Provide the [x, y] coordinate of the cell's center where the given text is located.  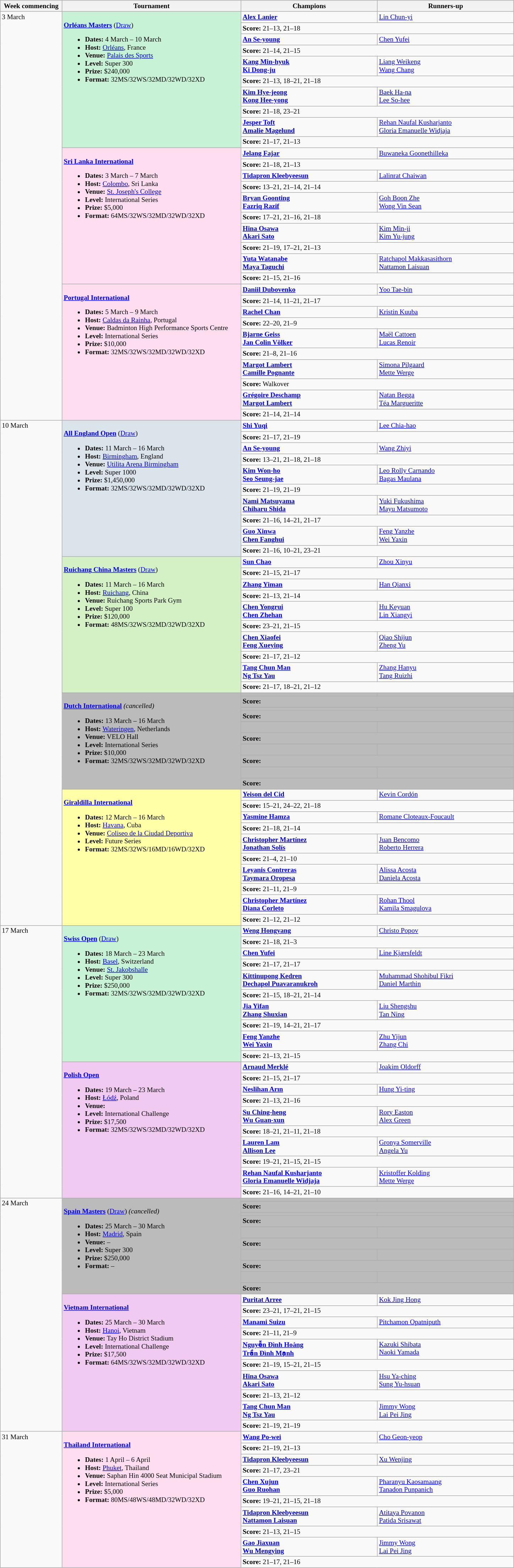
Score: 21–16, 10–21, 23–21 [377, 551]
Zhou Xinyu [445, 562]
Score: 22–20, 21–9 [377, 323]
Score: 21–18, 21–3 [377, 942]
Score: 21–18, 21–13 [377, 165]
Rachel Chan [309, 312]
Han Qianxi [445, 585]
Nguyễn Đình Hoàng Trần Đình Mạnh [309, 1349]
Guo Xinwa Chen Fanghui [309, 536]
Kim Hye-jeong Kong Hee-yong [309, 97]
Jelang Fajar [309, 153]
Hung Yi-ting [445, 1090]
Rohan Thool Kamila Smagulova [445, 904]
Score: 21–19, 21–13 [377, 1448]
Atitaya Povanon Patida Srisawat [445, 1517]
Arnaud Merklé [309, 1067]
Kim Min-ji Kim Yu-jung [445, 232]
Score: 21–15, 18–21, 21–14 [377, 995]
Champions [309, 6]
Muhammad Shohibul Fikri Daniel Marthin [445, 980]
Score: 21–15, 21–16 [377, 278]
Wang Po-wei [309, 1437]
Yeison del Cid [309, 795]
Score: 21–19, 15–21, 21–15 [377, 1365]
Yoo Tae-bin [445, 290]
Tournament [152, 6]
Leyanis Contreras Taymara Oropesa [309, 874]
Score: 21–12, 21–12 [377, 920]
Score: 21–17, 21–19 [377, 437]
Score: 21–17, 21–13 [377, 142]
Grégoire Deschamp Margot Lambert [309, 399]
Christo Popov [445, 931]
Kok Jing Hong [445, 1300]
Score: 19–21, 21–15, 21–15 [377, 1162]
Romane Cloteaux-Foucault [445, 817]
Hu Keyuan Lin Xiangyi [445, 611]
Pharanyu Kaosamaang Tanadon Punpanich [445, 1486]
Kang Min-hyuk Ki Dong-ju [309, 66]
Score: 18–21, 21–11, 21–18 [377, 1131]
Alissa Acosta Daniela Acosta [445, 874]
Score: Walkover [377, 384]
Score: 23–21, 21–15 [377, 626]
Kristin Kuuba [445, 312]
Score: 23–21, 17–21, 21–15 [377, 1311]
Juan Bencomo Roberto Herrera [445, 844]
Liu Shengshu Tan Ning [445, 1010]
Score: 15–21, 24–22, 21–18 [377, 806]
Jesper Toft Amalie Magelund [309, 127]
Score: 21–19, 14–21, 21–17 [377, 1026]
Shi Yuqi [309, 426]
Kittinupong Kedren Dechapol Puavaranukroh [309, 980]
Score: 13–21, 21–18, 21–18 [377, 460]
Lalinrat Chaiwan [445, 176]
Baek Ha-na Lee So-hee [445, 97]
Joakim Oldorff [445, 1067]
Score: 21–19, 17–21, 21–13 [377, 248]
Score: 13–21, 21–14, 21–14 [377, 187]
Lee Chia-hao [445, 426]
Score: 21–8, 21–16 [377, 354]
3 March [31, 216]
Liang Weikeng Wang Chang [445, 66]
Lin Chun-yi [445, 17]
Ratchapol Makkasasithorn Nattamon Laisuan [445, 263]
Neslihan Arın [309, 1090]
Score: 21–18, 23–21 [377, 112]
Bjarne Geiss Jan Colin Völker [309, 339]
Score: 21–13, 21–12 [377, 1396]
Score: 21–17, 23–21 [377, 1471]
Su Ching-heng Wu Guan-xun [309, 1116]
17 March [31, 1062]
Score: 21–4, 21–10 [377, 859]
Score: 21–13, 21–18 [377, 28]
Daniil Dubovenko [309, 290]
Yasmine Hamza [309, 817]
31 March [31, 1500]
Pitchamon Opatniputh [445, 1322]
Lauren Lam Allison Lee [309, 1146]
Score: 21–14, 21–15 [377, 51]
Kim Won-ho Seo Seung-jae [309, 475]
Score: 19–21, 21–15, 21–18 [377, 1501]
10 March [31, 673]
Score: 21–18, 21–14 [377, 828]
Runners-up [445, 6]
Alex Lanier [309, 17]
Score: 21–13, 21–14 [377, 596]
Polish OpenDates: 19 March – 23 MarchHost: Łódź, PolandVenue: Level: International ChallengePrize: $17,500Format: 32MS/32WS/32MD/32WD/32XD [152, 1130]
Christopher Martínez Jonathan Solís [309, 844]
Kristoffer Kolding Mette Werge [445, 1177]
Zhu Yijun Zhang Chi [445, 1041]
Score: 21–13, 21–16 [377, 1101]
Zhang Hanyu Tang Ruizhi [445, 672]
Gronya Somerville Angela Yu [445, 1146]
Score: 21–13, 18–21, 21–18 [377, 81]
Score: 21–17, 21–12 [377, 657]
Score: 21–17, 21–16 [377, 1562]
Leo Rolly Carnando Bagas Maulana [445, 475]
Line Kjærsfeldt [445, 953]
Puritat Arree [309, 1300]
Natan Begga Téa Margueritte [445, 399]
Chen Xujun Guo Ruohan [309, 1486]
Chen Xiaofei Feng Xueying [309, 641]
Spain Masters (Draw) (cancelled)Dates: 25 March – 30 MarchHost: Madrid, SpainVenue: –Level: Super 300Prize: $250,000Format: – [152, 1246]
Buwaneka Goonethilleka [445, 153]
Goh Boon Zhe Wong Vin Sean [445, 202]
Score: 21–17, 21–17 [377, 965]
Simona Pilgaard Mette Werge [445, 369]
Rory Easton Alex Green [445, 1116]
Gao Jiaxuan Wu Mengying [309, 1547]
Yuta Watanabe Maya Taguchi [309, 263]
Xu Wenjing [445, 1459]
Sun Chao [309, 562]
Kazuki Shibata Naoki Yamada [445, 1349]
Maël Cattoen Lucas Renoir [445, 339]
Score: 21–14, 11–21, 21–17 [377, 301]
Wang Zhiyi [445, 448]
Tidapron Kleebyeesun Nattamon Laisuan [309, 1517]
Chen Yongrui Chen Zhehan [309, 611]
Manami Suizu [309, 1322]
Nami Matsuyama Chiharu Shida [309, 505]
Jia Yifan Zhang Shuxian [309, 1010]
Score: 21–17, 18–21, 21–12 [377, 687]
Cho Geon-yeop [445, 1437]
Christopher Martínez Diana Corleto [309, 904]
Qiao Shijun Zheng Yu [445, 641]
Hsu Ya-ching Sung Yu-hsuan [445, 1380]
Week commencing [31, 6]
24 March [31, 1315]
Margot Lambert Camille Pognante [309, 369]
Score: 17–21, 21–16, 21–18 [377, 218]
Yuki Fukushima Mayu Matsumoto [445, 505]
Score: 21–16, 14–21, 21–17 [377, 520]
Score: 21–16, 14–21, 21–10 [377, 1192]
Weng Hongyang [309, 931]
Bryan Goonting Fazriq Razif [309, 202]
Kevin Cordón [445, 795]
Score: 21–14, 21–14 [377, 415]
Zhang Yiman [309, 585]
